Pinpoint the cell where the given text exists, returning its [X, Y] midpoint coordinate. 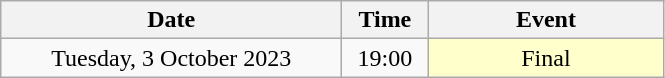
Date [172, 20]
Event [546, 20]
19:00 [385, 58]
Tuesday, 3 October 2023 [172, 58]
Final [546, 58]
Time [385, 20]
